Pinpoint the cell where the given text exists, returning its [x, y] midpoint coordinate. 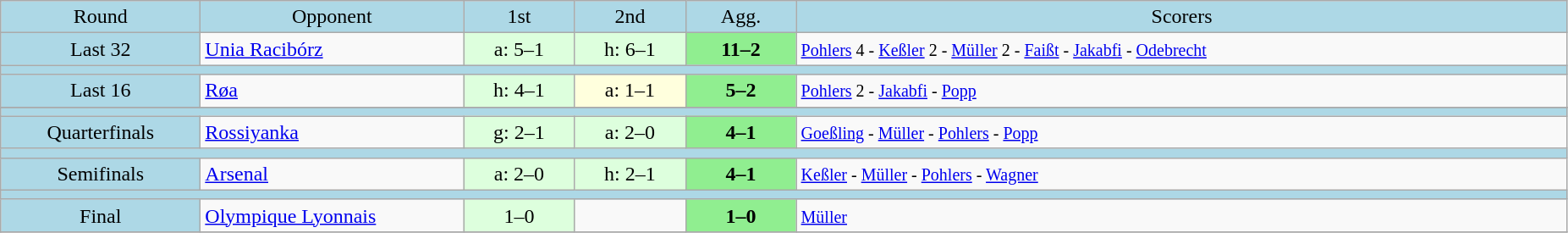
Røa [332, 91]
Keßler - Müller - Pohlers - Wagner [1181, 174]
Final [101, 215]
h: 6–1 [630, 49]
a: 5–1 [520, 49]
1st [520, 17]
Round [101, 17]
Last 16 [101, 91]
2nd [630, 17]
Opponent [332, 17]
Pohlers 2 - Jakabfi - Popp [1181, 91]
Goeßling - Müller - Pohlers - Popp [1181, 132]
h: 2–1 [630, 174]
g: 2–1 [520, 132]
h: 4–1 [520, 91]
Scorers [1181, 17]
Müller [1181, 215]
Rossiyanka [332, 132]
Last 32 [101, 49]
Olympique Lyonnais [332, 215]
Agg. [741, 17]
Unia Racibórz [332, 49]
Pohlers 4 - Keßler 2 - Müller 2 - Faißt - Jakabfi - Odebrecht [1181, 49]
Quarterfinals [101, 132]
Semifinals [101, 174]
Arsenal [332, 174]
11–2 [741, 49]
a: 1–1 [630, 91]
5–2 [741, 91]
